Extract the (x, y) coordinate from the center of the cell holding the provided text.  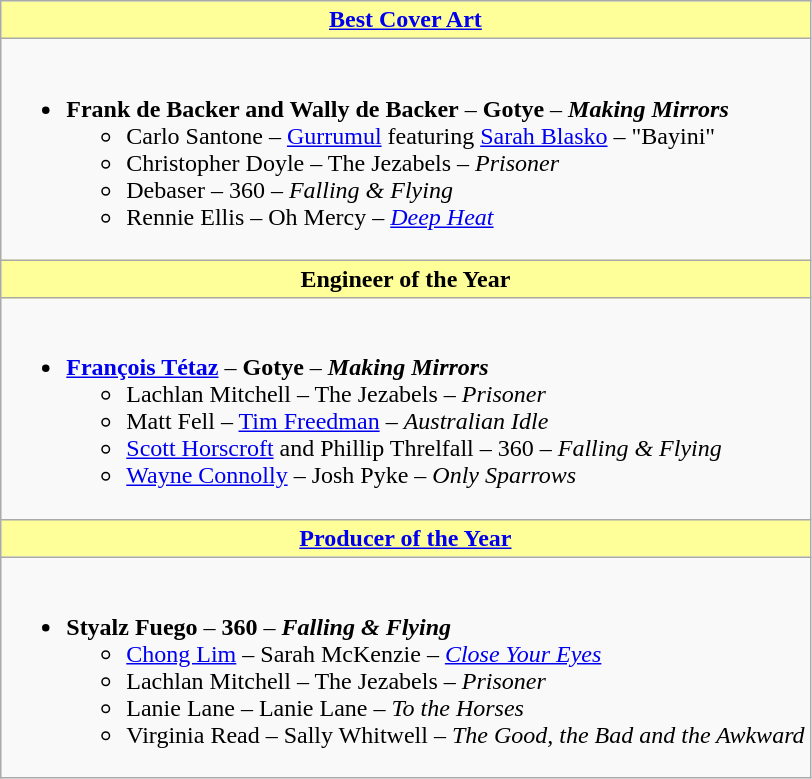
Best Cover Art (406, 20)
Engineer of the Year (406, 279)
Producer of the Year (406, 538)
